Search for the cell housing the specified text and yield its (X, Y) center coordinate. 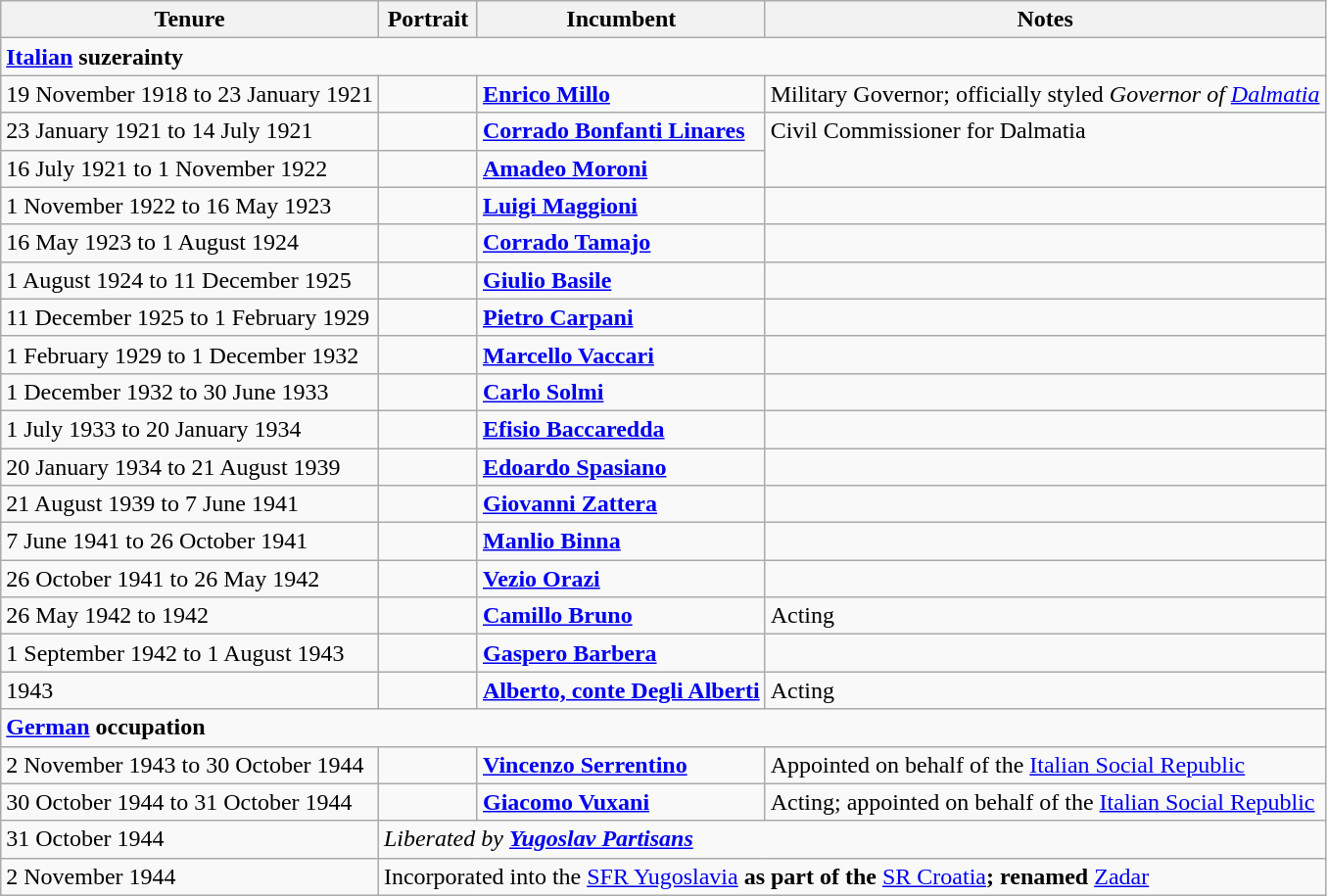
Edoardo Spasiano (621, 467)
Incumbent (621, 20)
Tenure (190, 20)
21 August 1939 to 7 June 1941 (190, 504)
Giacomo Vuxani (621, 802)
20 January 1934 to 21 August 1939 (190, 467)
Marcello Vaccari (621, 354)
30 October 1944 to 31 October 1944 (190, 802)
16 May 1923 to 1 August 1924 (190, 243)
Alberto, conte Degli Alberti (621, 690)
Portrait (427, 20)
Italian suzerainty (663, 57)
Amadeo Moroni (621, 168)
19 November 1918 to 23 January 1921 (190, 94)
Acting; appointed on behalf of the Italian Social Republic (1045, 802)
26 October 1941 to 26 May 1942 (190, 579)
2 November 1944 (190, 876)
Manlio Binna (621, 542)
Gaspero Barbera (621, 653)
1943 (190, 690)
23 January 1921 to 14 July 1921 (190, 131)
1 November 1922 to 16 May 1923 (190, 206)
31 October 1944 (190, 839)
7 June 1941 to 26 October 1941 (190, 542)
1 February 1929 to 1 December 1932 (190, 354)
German occupation (663, 728)
Corrado Bonfanti Linares (621, 131)
1 December 1932 to 30 June 1933 (190, 392)
Pietro Carpani (621, 317)
Carlo Solmi (621, 392)
1 September 1942 to 1 August 1943 (190, 653)
Liberated by Yugoslav Partisans (852, 839)
Vincenzo Serrentino (621, 765)
16 July 1921 to 1 November 1922 (190, 168)
Appointed on behalf of the Italian Social Republic (1045, 765)
Corrado Tamajo (621, 243)
Giovanni Zattera (621, 504)
1 August 1924 to 11 December 1925 (190, 280)
Vezio Orazi (621, 579)
Enrico Millo (621, 94)
2 November 1943 to 30 October 1944 (190, 765)
Civil Commissioner for Dalmatia (1045, 150)
26 May 1942 to 1942 (190, 616)
11 December 1925 to 1 February 1929 (190, 317)
Incorporated into the SFR Yugoslavia as part of the SR Croatia; renamed Zadar (852, 876)
Notes (1045, 20)
Giulio Basile (621, 280)
Military Governor; officially styled Governor of Dalmatia (1045, 94)
Efisio Baccaredda (621, 429)
1 July 1933 to 20 January 1934 (190, 429)
Camillo Bruno (621, 616)
Luigi Maggioni (621, 206)
